Output the [x, y] coordinate of the center of the cell containing the given text.  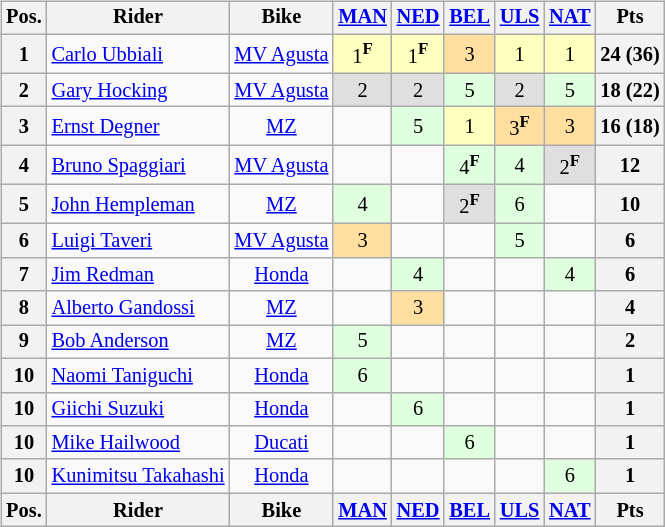
Carlo Ubbiali [138, 54]
John Hempleman [138, 204]
Ernst Degner [138, 126]
Giichi Suzuki [138, 409]
Alberto Gandossi [138, 308]
Naomi Taniguchi [138, 375]
Ducati [281, 443]
24 (36) [630, 54]
16 (18) [630, 126]
9 [24, 342]
12 [630, 166]
7 [24, 274]
8 [24, 308]
18 (22) [630, 90]
4F [469, 166]
Bob Anderson [138, 342]
Bruno Spaggiari [138, 166]
Gary Hocking [138, 90]
Jim Redman [138, 274]
Mike Hailwood [138, 443]
Kunimitsu Takahashi [138, 476]
Luigi Taveri [138, 241]
3F [520, 126]
